Detect which cell encompasses the target text, then output its (x, y) center coordinate. 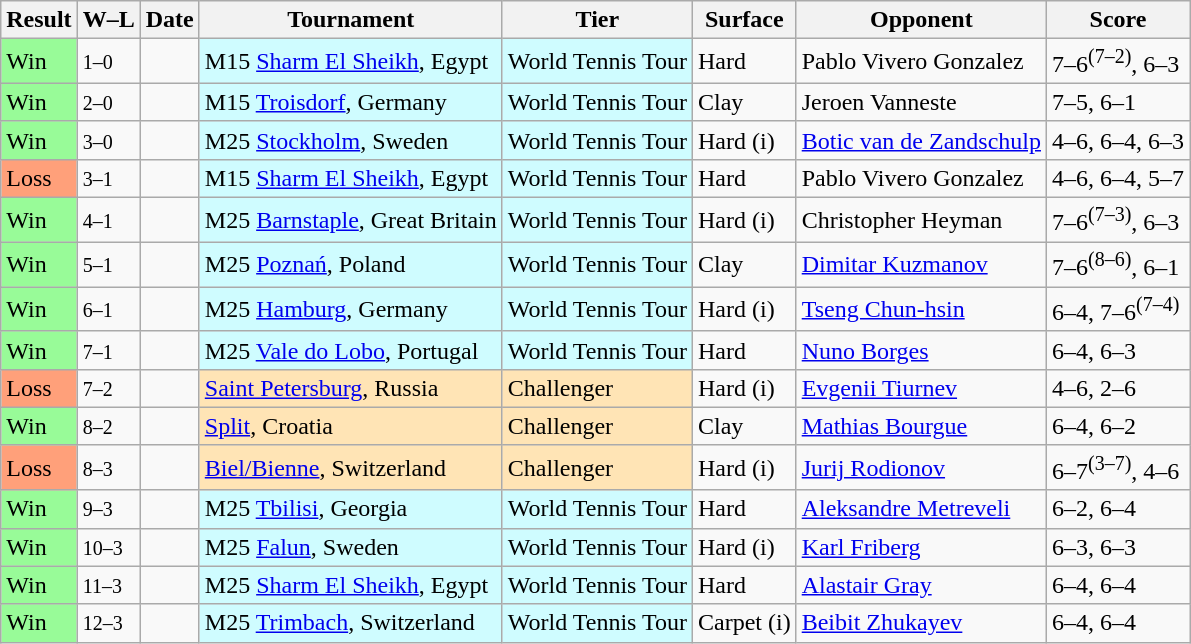
6–4, 6–2 (1118, 426)
Mathias Bourgue (921, 426)
4–6, 2–6 (1118, 388)
Botic van de Zandschulp (921, 140)
Nuno Borges (921, 350)
6–4, 7–6(7–4) (1118, 310)
5–1 (108, 264)
Result (39, 20)
Date (170, 20)
9–3 (108, 509)
Split, Croatia (350, 426)
M25 Vale do Lobo, Portugal (350, 350)
4–6, 6–4, 5–7 (1118, 178)
Jeroen Vanneste (921, 102)
Biel/Bienne, Switzerland (350, 468)
7–6(7–3), 6–3 (1118, 220)
Karl Friberg (921, 547)
Surface (744, 20)
Evgenii Tiurnev (921, 388)
M15 Troisdorf, Germany (350, 102)
6–1 (108, 310)
7–1 (108, 350)
Aleksandre Metreveli (921, 509)
1–0 (108, 62)
Tseng Chun-hsin (921, 310)
M25 Stockholm, Sweden (350, 140)
Christopher Heyman (921, 220)
Score (1118, 20)
M25 Trimbach, Switzerland (350, 623)
Saint Petersburg, Russia (350, 388)
Carpet (i) (744, 623)
7–6(7–2), 6–3 (1118, 62)
8–3 (108, 468)
Alastair Gray (921, 585)
Tier (597, 20)
4–6, 6–4, 6–3 (1118, 140)
Opponent (921, 20)
M25 Barnstaple, Great Britain (350, 220)
6–4, 6–3 (1118, 350)
11–3 (108, 585)
6–7(3–7), 4–6 (1118, 468)
7–6(8–6), 6–1 (1118, 264)
10–3 (108, 547)
6–3, 6–3 (1118, 547)
2–0 (108, 102)
12–3 (108, 623)
7–2 (108, 388)
3–1 (108, 178)
4–1 (108, 220)
8–2 (108, 426)
3–0 (108, 140)
6–2, 6–4 (1118, 509)
W–L (108, 20)
Dimitar Kuzmanov (921, 264)
Jurij Rodionov (921, 468)
M25 Falun, Sweden (350, 547)
M25 Hamburg, Germany (350, 310)
M25 Poznań, Poland (350, 264)
M25 Sharm El Sheikh, Egypt (350, 585)
M25 Tbilisi, Georgia (350, 509)
Beibit Zhukayev (921, 623)
7–5, 6–1 (1118, 102)
Tournament (350, 20)
